Provide the (X, Y) coordinate of the cell's center where the given text is located.  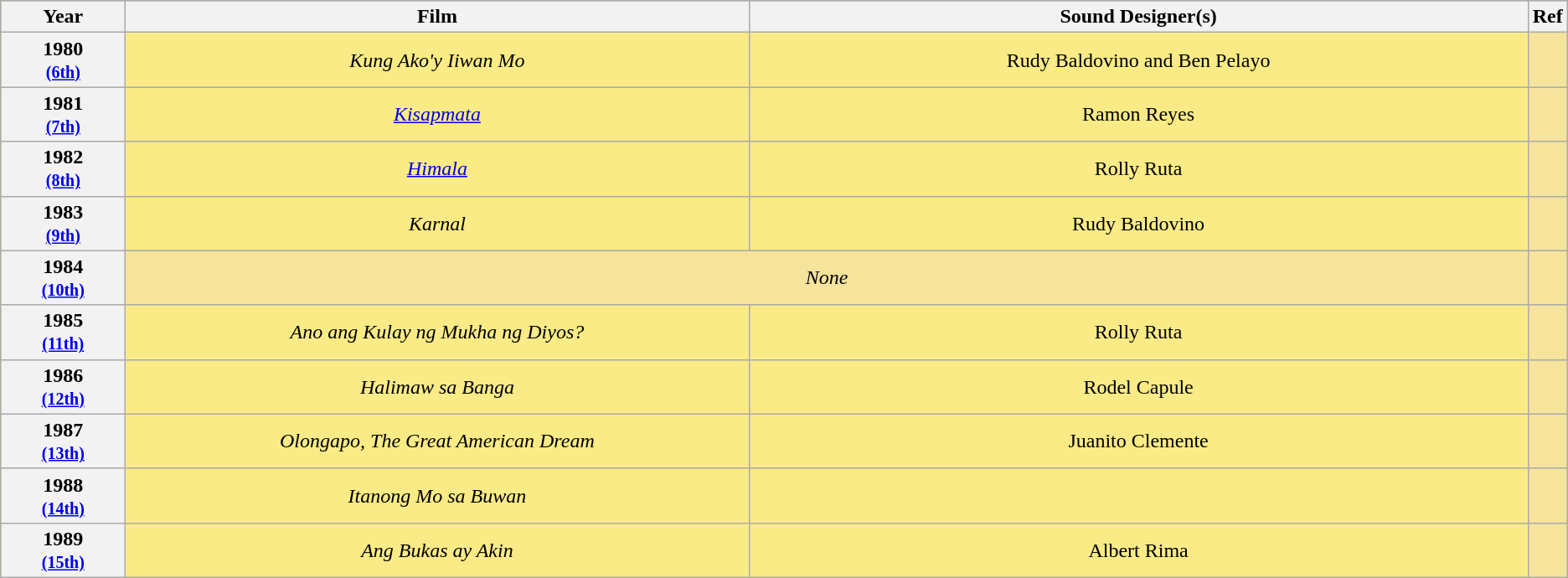
Karnal (437, 223)
Itanong Mo sa Buwan (437, 496)
Ref (1548, 17)
Rodel Capule (1138, 387)
Albert Rima (1138, 550)
1989 (15th) (64, 550)
1985 (11th) (64, 332)
Rudy Baldovino and Ben Pelayo (1138, 60)
1982 (8th) (64, 169)
Juanito Clemente (1138, 441)
Kisapmata (437, 114)
None (827, 278)
Halimaw sa Banga (437, 387)
Olongapo, The Great American Dream (437, 441)
Ramon Reyes (1138, 114)
Film (437, 17)
Sound Designer(s) (1138, 17)
1983 (9th) (64, 223)
Ang Bukas ay Akin (437, 550)
1988 (14th) (64, 496)
Kung Ako'y Iiwan Mo (437, 60)
1984 (10th) (64, 278)
1986 (12th) (64, 387)
Ano ang Kulay ng Mukha ng Diyos? (437, 332)
Rudy Baldovino (1138, 223)
1987 (13th) (64, 441)
Year (64, 17)
Himala (437, 169)
1980 (6th) (64, 60)
1981 (7th) (64, 114)
